Extract the (x, y) coordinate from the center of the cell holding the provided text.  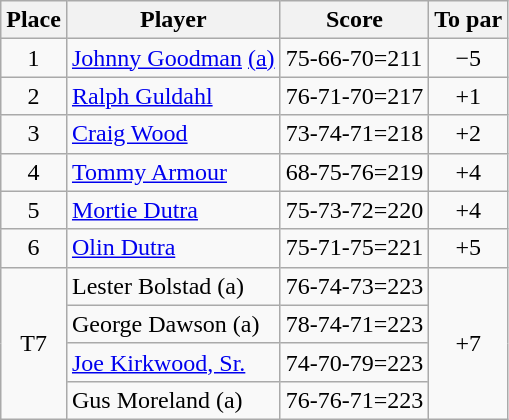
73-74-71=218 (354, 134)
76-74-73=223 (354, 286)
1 (34, 58)
78-74-71=223 (354, 324)
Craig Wood (173, 134)
Place (34, 20)
4 (34, 172)
T7 (34, 343)
Ralph Guldahl (173, 96)
To par (468, 20)
Olin Dutra (173, 248)
+7 (468, 343)
2 (34, 96)
+1 (468, 96)
76-76-71=223 (354, 400)
Player (173, 20)
−5 (468, 58)
75-66-70=211 (354, 58)
Gus Moreland (a) (173, 400)
74-70-79=223 (354, 362)
George Dawson (a) (173, 324)
Score (354, 20)
6 (34, 248)
76-71-70=217 (354, 96)
3 (34, 134)
+5 (468, 248)
Joe Kirkwood, Sr. (173, 362)
Tommy Armour (173, 172)
5 (34, 210)
Mortie Dutra (173, 210)
68-75-76=219 (354, 172)
Johnny Goodman (a) (173, 58)
75-71-75=221 (354, 248)
Lester Bolstad (a) (173, 286)
+2 (468, 134)
75-73-72=220 (354, 210)
